Locate the cell with the specified text and output its [x, y] center coordinate. 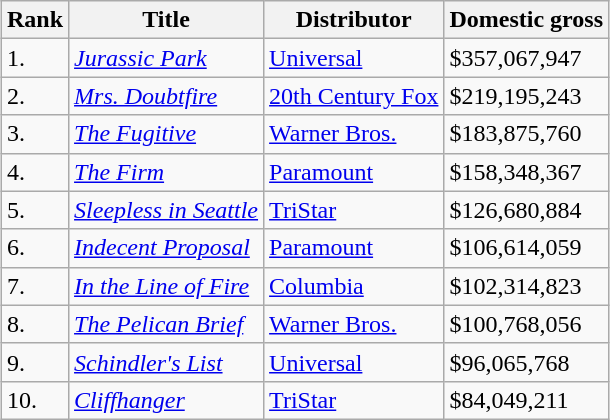
9. [34, 362]
$126,680,884 [526, 210]
$219,195,243 [526, 96]
$102,314,823 [526, 286]
4. [34, 172]
$183,875,760 [526, 134]
1. [34, 58]
Title [166, 20]
Domestic gross [526, 20]
$84,049,211 [526, 400]
20th Century Fox [354, 96]
The Firm [166, 172]
10. [34, 400]
7. [34, 286]
Distributor [354, 20]
Rank [34, 20]
$106,614,059 [526, 248]
In the Line of Fire [166, 286]
8. [34, 324]
The Fugitive [166, 134]
Indecent Proposal [166, 248]
$96,065,768 [526, 362]
Jurassic Park [166, 58]
The Pelican Brief [166, 324]
$158,348,367 [526, 172]
2. [34, 96]
5. [34, 210]
6. [34, 248]
Schindler's List [166, 362]
Sleepless in Seattle [166, 210]
Columbia [354, 286]
Mrs. Doubtfire [166, 96]
$357,067,947 [526, 58]
Cliffhanger [166, 400]
$100,768,056 [526, 324]
3. [34, 134]
